Search for the cell housing the specified text and yield its [x, y] center coordinate. 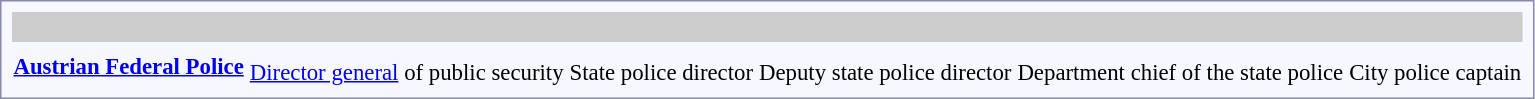
Deputy state police director [886, 72]
State police director [661, 72]
City police captain [1436, 72]
Austrian Federal Police [128, 66]
Director general of public security [406, 72]
Department chief of the state police [1180, 72]
